Provide the (x, y) coordinate of the cell's center where the given text is located.  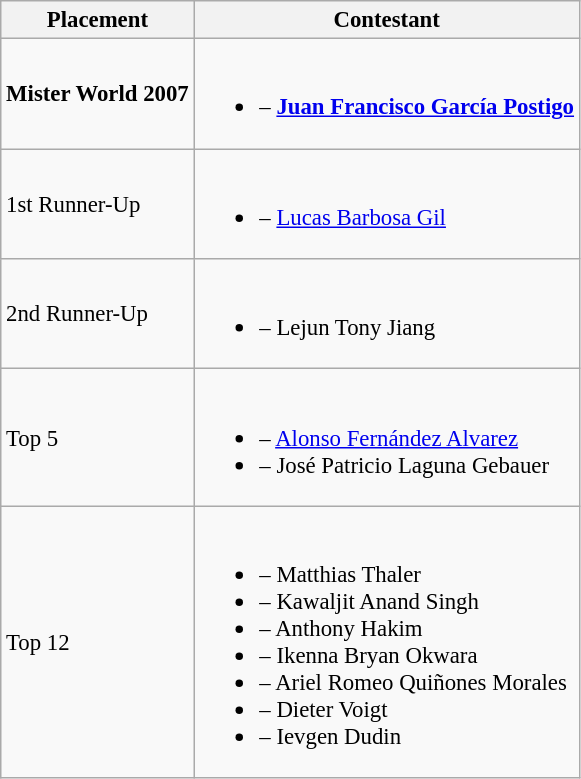
2nd Runner-Up (98, 314)
Mister World 2007 (98, 94)
Placement (98, 20)
– Juan Francisco García Postigo (386, 94)
Contestant (386, 20)
– Lejun Tony Jiang (386, 314)
Top 12 (98, 642)
Top 5 (98, 438)
1st Runner-Up (98, 204)
– Matthias Thaler – Kawaljit Anand Singh – Anthony Hakim – Ikenna Bryan Okwara – Ariel Romeo Quiñones Morales – Dieter Voigt – Ievgen Dudin (386, 642)
– Alonso Fernández Alvarez – José Patricio Laguna Gebauer (386, 438)
– Lucas Barbosa Gil (386, 204)
